Scan for the cell matching the given text and deliver its (x, y) coordinate at center. 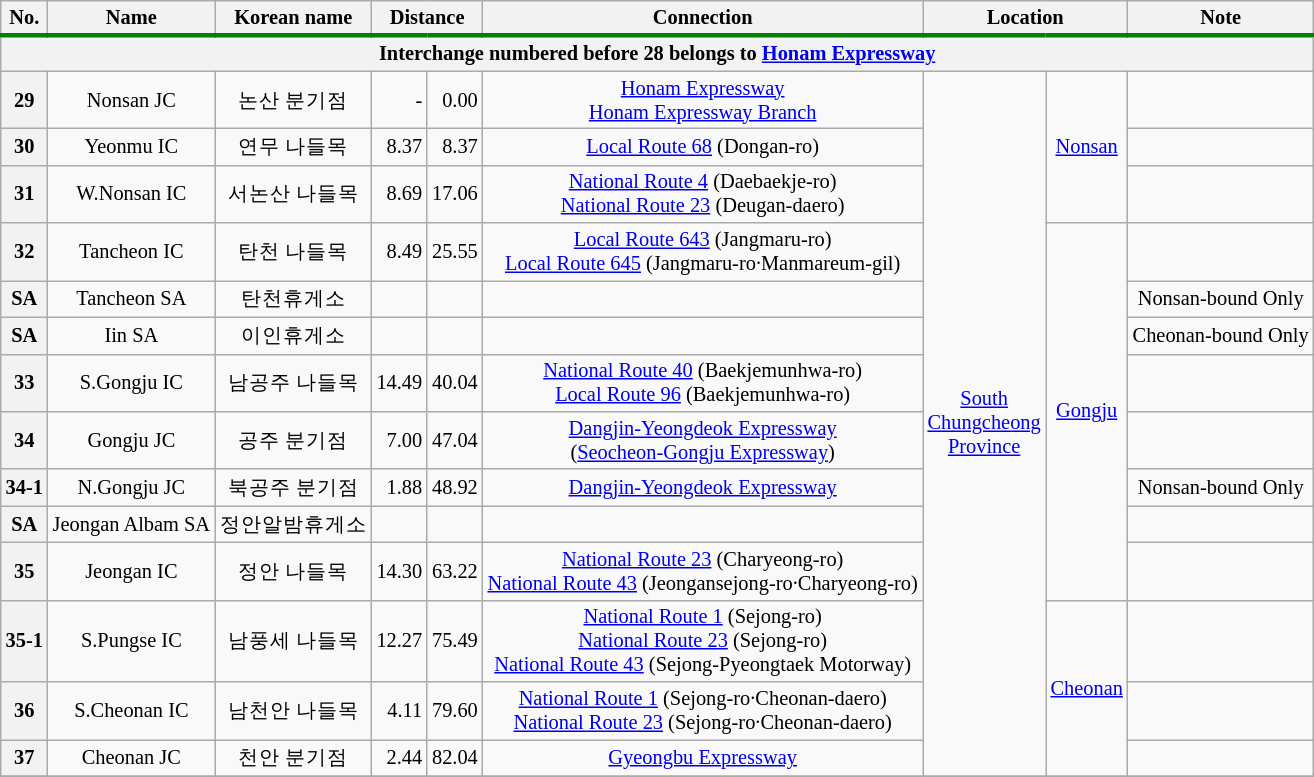
Name (132, 18)
Tancheon SA (132, 298)
Korean name (294, 18)
29 (24, 100)
7.00 (400, 440)
Iin SA (132, 336)
35 (24, 571)
북공주 분기점 (294, 488)
천안 분기점 (294, 758)
14.30 (400, 571)
Gyeongbu Expressway (703, 758)
82.04 (455, 758)
Location (1026, 18)
Local Route 68 (Dongan-ro) (703, 146)
남공주 나들목 (294, 383)
논산 분기점 (294, 100)
Honam ExpresswayHonam Expressway Branch (703, 100)
79.60 (455, 711)
31 (24, 194)
Gongju JC (132, 440)
Yeonmu IC (132, 146)
Jeongan IC (132, 571)
35-1 (24, 641)
공주 분기점 (294, 440)
75.49 (455, 641)
14.49 (400, 383)
Cheonan JC (132, 758)
이인휴게소 (294, 336)
34-1 (24, 488)
서논산 나들목 (294, 194)
25.55 (455, 252)
Cheonan (1087, 688)
Nonsan JC (132, 100)
S.Gongju IC (132, 383)
Local Route 643 (Jangmaru-ro)Local Route 645 (Jangmaru-ro·Manmareum-gil) (703, 252)
W.Nonsan IC (132, 194)
0.00 (455, 100)
32 (24, 252)
National Route 4 (Daebaekje-ro)National Route 23 (Deugan-daero) (703, 194)
63.22 (455, 571)
정안알밤휴게소 (294, 524)
N.Gongju JC (132, 488)
Tancheon IC (132, 252)
Dangjin-Yeongdeok Expressway (703, 488)
40.04 (455, 383)
탄천휴게소 (294, 298)
S.Cheonan IC (132, 711)
정안 나들목 (294, 571)
S.Pungse IC (132, 641)
National Route 1 (Sejong-ro)National Route 23 (Sejong-ro)National Route 43 (Sejong-Pyeongtaek Motorway) (703, 641)
Dangjin-Yeongdeok Expressway(Seocheon-Gongju Expressway) (703, 440)
South Chungcheong Province (984, 424)
36 (24, 711)
- (400, 100)
Jeongan Albam SA (132, 524)
47.04 (455, 440)
8.69 (400, 194)
Note (1221, 18)
연무 나들목 (294, 146)
No. (24, 18)
Nonsan (1087, 147)
1.88 (400, 488)
Connection (703, 18)
National Route 23 (Charyeong-ro)National Route 43 (Jeongansejong-ro·Charyeong-ro) (703, 571)
탄천 나들목 (294, 252)
4.11 (400, 711)
National Route 40 (Baekjemunhwa-ro)Local Route 96 (Baekjemunhwa-ro) (703, 383)
Cheonan-bound Only (1221, 336)
33 (24, 383)
National Route 1 (Sejong-ro·Cheonan-daero)National Route 23 (Sejong-ro·Cheonan-daero) (703, 711)
Gongju (1087, 412)
17.06 (455, 194)
48.92 (455, 488)
남풍세 나들목 (294, 641)
30 (24, 146)
Distance (428, 18)
34 (24, 440)
남천안 나들목 (294, 711)
12.27 (400, 641)
37 (24, 758)
Interchange numbered before 28 belongs to Honam Expressway (658, 54)
8.49 (400, 252)
2.44 (400, 758)
